Identify which cell holds the provided text, then report its [X, Y] central coordinate. 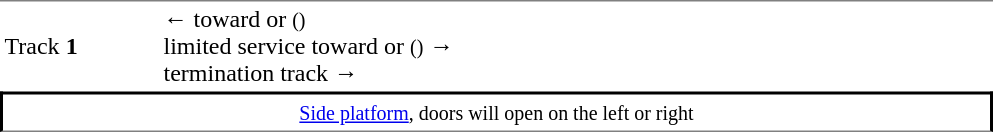
Side platform, doors will open on the left or right [496, 112]
← toward or () limited service toward or () → termination track → [576, 46]
Track 1 [80, 46]
